Search for the cell housing the specified text and yield its [x, y] center coordinate. 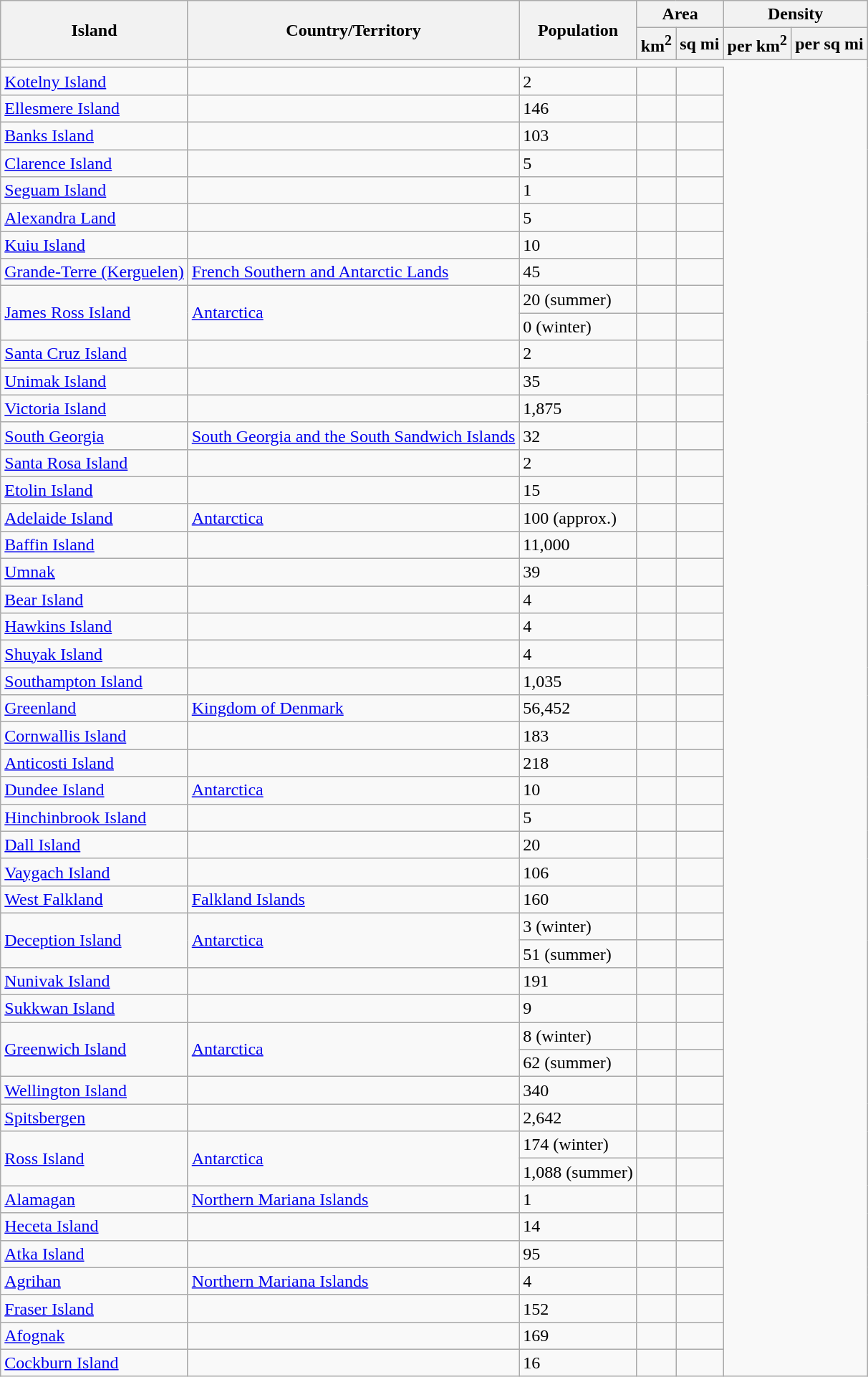
Grande-Terre (Kerguelen) [95, 272]
Kotelny Island [95, 81]
Cockburn Island [95, 1363]
Alamagan [95, 1199]
39 [578, 572]
Banks Island [95, 136]
Adelaide Island [95, 517]
1,088 (summer) [578, 1172]
Hinchinbrook Island [95, 817]
14 [578, 1227]
9 [578, 1009]
56,452 [578, 709]
Vaygach Island [95, 872]
Greenland [95, 709]
95 [578, 1254]
20 (summer) [578, 299]
Southampton Island [95, 681]
Heceta Island [95, 1227]
km2 [656, 44]
Fraser Island [95, 1308]
160 [578, 899]
0 (winter) [578, 327]
Country/Territory [354, 30]
183 [578, 736]
Etolin Island [95, 490]
15 [578, 490]
Agrihan [95, 1281]
South Georgia [95, 436]
Unimak Island [95, 381]
Sukkwan Island [95, 1009]
Cornwallis Island [95, 736]
152 [578, 1308]
174 (winter) [578, 1145]
Clarence Island [95, 163]
3 (winter) [578, 926]
Baffin Island [95, 544]
Victoria Island [95, 408]
51 (summer) [578, 954]
20 [578, 845]
Seguam Island [95, 191]
11,000 [578, 544]
8 (winter) [578, 1036]
146 [578, 108]
Kingdom of Denmark [354, 709]
Bear Island [95, 600]
French Southern and Antarctic Lands [354, 272]
Ross Island [95, 1158]
Umnak [95, 572]
103 [578, 136]
45 [578, 272]
Island [95, 30]
Density [795, 14]
South Georgia and the South Sandwich Islands [354, 436]
James Ross Island [95, 313]
340 [578, 1090]
Atka Island [95, 1254]
Dall Island [95, 845]
per km2 [758, 44]
Alexandra Land [95, 218]
Deception Island [95, 940]
Kuiu Island [95, 245]
191 [578, 981]
106 [578, 872]
West Falkland [95, 899]
Afognak [95, 1335]
Santa Rosa Island [95, 463]
Santa Cruz Island [95, 354]
32 [578, 436]
169 [578, 1335]
Dundee Island [95, 790]
Greenwich Island [95, 1050]
Spitsbergen [95, 1118]
per sq mi [829, 44]
Shuyak Island [95, 654]
Wellington Island [95, 1090]
1,875 [578, 408]
35 [578, 381]
Ellesmere Island [95, 108]
2,642 [578, 1118]
Falkland Islands [354, 899]
Hawkins Island [95, 627]
sq mi [700, 44]
218 [578, 763]
1,035 [578, 681]
Nunivak Island [95, 981]
Area [680, 14]
Population [578, 30]
62 (summer) [578, 1063]
100 (approx.) [578, 517]
16 [578, 1363]
Anticosti Island [95, 763]
